Scan for the cell matching the given text and deliver its (x, y) coordinate at center. 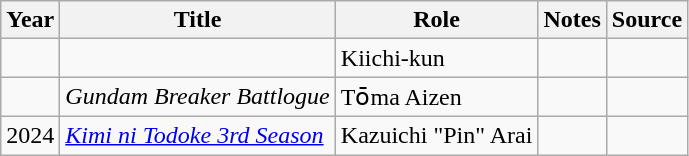
Kazuichi "Pin" Arai (436, 135)
Kimi ni Todoke 3rd Season (198, 135)
Gundam Breaker Battlogue (198, 97)
Tо̄ma Aizen (436, 97)
Kiichi-kun (436, 58)
Title (198, 20)
Source (646, 20)
Year (30, 20)
Role (436, 20)
Notes (572, 20)
2024 (30, 135)
